Scan for the cell matching the given text and deliver its (X, Y) coordinate at center. 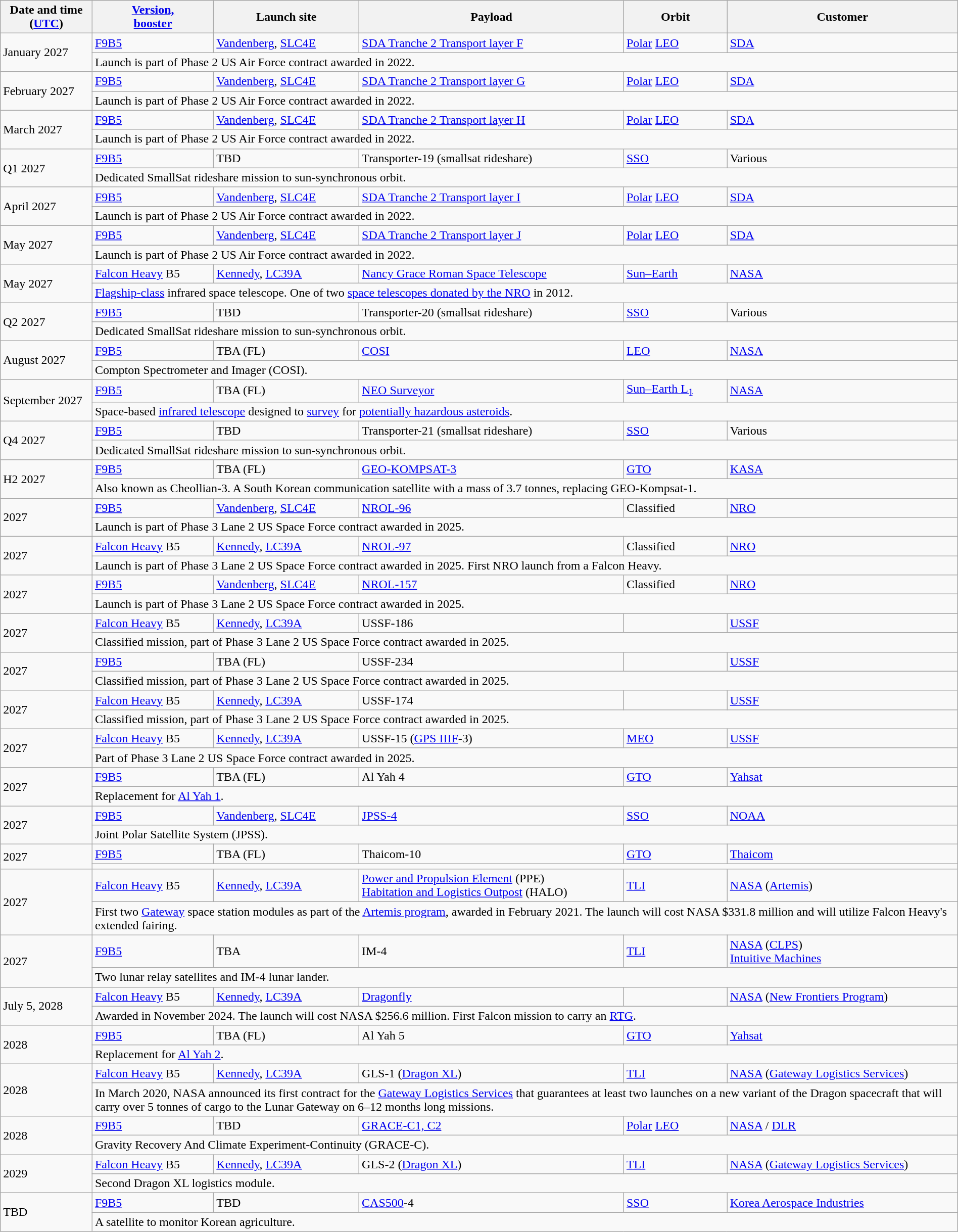
NASA (CLPS)Intuitive Machines (842, 951)
September 2027 (46, 400)
Transporter-21 (smallsat rideshare) (492, 431)
Transporter-20 (smallsat rideshare) (492, 312)
H2 2027 (46, 479)
NASA (Artemis) (842, 885)
GLS-2 (Dragon XL) (492, 1164)
Joint Polar Satellite System (JPSS). (524, 835)
March 2027 (46, 129)
A satellite to monitor Korean agriculture. (524, 1222)
NROL-157 (492, 585)
TBA (286, 951)
NASA / DLR (842, 1125)
USSF-186 (492, 623)
Dragonfly (492, 997)
Power and Propulsion Element (PPE)Habitation and Logistics Outpost (HALO) (492, 885)
SDA Tranche 2 Transport layer F (492, 43)
IM-4 (492, 951)
SDA Tranche 2 Transport layer J (492, 235)
Q4 2027 (46, 440)
NROL-97 (492, 546)
CAS500-4 (492, 1203)
NEO Surveyor (492, 391)
Sun–Earth (675, 274)
Q1 2027 (46, 168)
Part of Phase 3 Lane 2 US Space Force contract awarded in 2025. (524, 757)
Sun–Earth L1 (675, 391)
KASA (842, 469)
Q2 2027 (46, 322)
Al Yah 5 (492, 1035)
SDA Tranche 2 Transport layer H (492, 120)
Date and time (UTC) (46, 17)
Payload (492, 17)
GEO-KOMPSAT-3 (492, 469)
January 2027 (46, 53)
Version,booster (153, 17)
NROL-96 (492, 508)
Transporter-19 (smallsat rideshare) (492, 158)
Orbit (675, 17)
April 2027 (46, 206)
GRACE-C1, C2 (492, 1125)
Two lunar relay satellites and IM-4 lunar lander. (524, 977)
Customer (842, 17)
USSF-15 (GPS IIIF-3) (492, 738)
Flagship-class infrared space telescope. One of two space telescopes donated by the NRO in 2012. (524, 293)
SDA Tranche 2 Transport layer G (492, 81)
Awarded in November 2024. The launch will cost NASA $256.6 million. First Falcon mission to carry an RTG. (524, 1016)
USSF-174 (492, 700)
Launch is part of Phase 3 Lane 2 US Space Force contract awarded in 2025. First NRO launch from a Falcon Heavy. (524, 565)
Korea Aerospace Industries (842, 1203)
COSI (492, 351)
Compton Spectrometer and Imager (COSI). (524, 370)
Thaicom (842, 854)
JPSS-4 (492, 816)
LEO (675, 351)
Replacement for Al Yah 1. (524, 796)
August 2027 (46, 360)
July 5, 2028 (46, 1006)
February 2027 (46, 91)
Thaicom-10 (492, 854)
GLS-1 (Dragon XL) (492, 1073)
MEO (675, 738)
2029 (46, 1174)
Space-based infrared telescope designed to survey for potentially hazardous asteroids. (524, 411)
NOAA (842, 816)
Replacement for Al Yah 2. (524, 1054)
NASA (New Frontiers Program) (842, 997)
Nancy Grace Roman Space Telescope (492, 274)
Al Yah 4 (492, 777)
Second Dragon XL logistics module. (524, 1183)
Gravity Recovery And Climate Experiment-Continuity (GRACE-C). (524, 1145)
Also known as Cheollian-3. A South Korean communication satellite with a mass of 3.7 tonnes, replacing GEO-Kompsat-1. (524, 489)
Launch site (286, 17)
SDA Tranche 2 Transport layer I (492, 197)
USSF-234 (492, 661)
